Extract the [x, y] coordinate from the center of the cell holding the provided text.  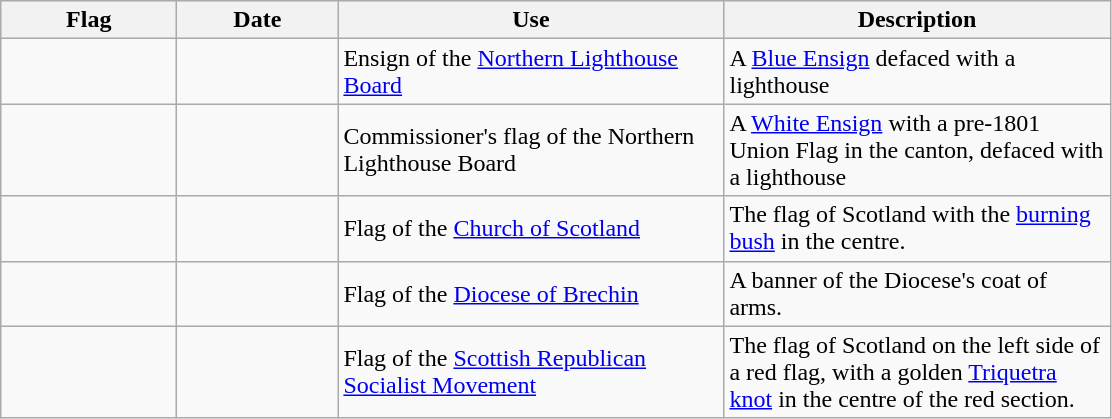
Ensign of the Northern Lighthouse Board [531, 72]
Description [917, 20]
Commissioner's flag of the Northern Lighthouse Board [531, 150]
Date [258, 20]
Flag [89, 20]
A banner of the Diocese's coat of arms. [917, 294]
The flag of Scotland with the burning bush in the centre. [917, 228]
A Blue Ensign defaced with a lighthouse [917, 72]
The flag of Scotland on the left side of a red flag, with a golden Triquetra knot in the centre of the red section. [917, 372]
Flag of the Diocese of Brechin [531, 294]
Use [531, 20]
A White Ensign with a pre-1801 Union Flag in the canton, defaced with a lighthouse [917, 150]
Flag of the Church of Scotland [531, 228]
Flag of the Scottish Republican Socialist Movement [531, 372]
